Identify which cell holds the provided text, then report its (X, Y) central coordinate. 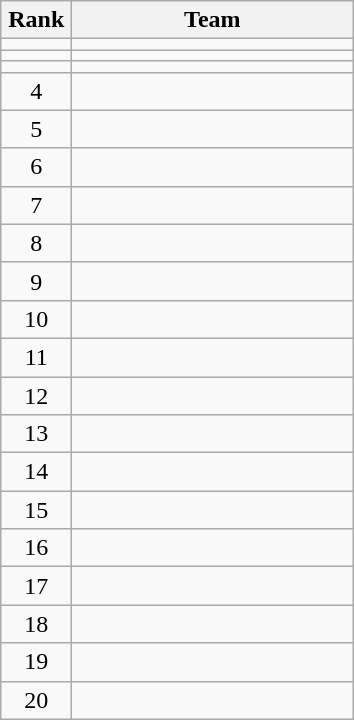
12 (36, 395)
13 (36, 434)
5 (36, 129)
9 (36, 281)
6 (36, 167)
14 (36, 472)
4 (36, 91)
18 (36, 624)
17 (36, 586)
11 (36, 357)
10 (36, 319)
Team (212, 20)
Rank (36, 20)
19 (36, 662)
8 (36, 243)
16 (36, 548)
7 (36, 205)
15 (36, 510)
20 (36, 700)
